Return [X, Y] of the center of cell containing provided text 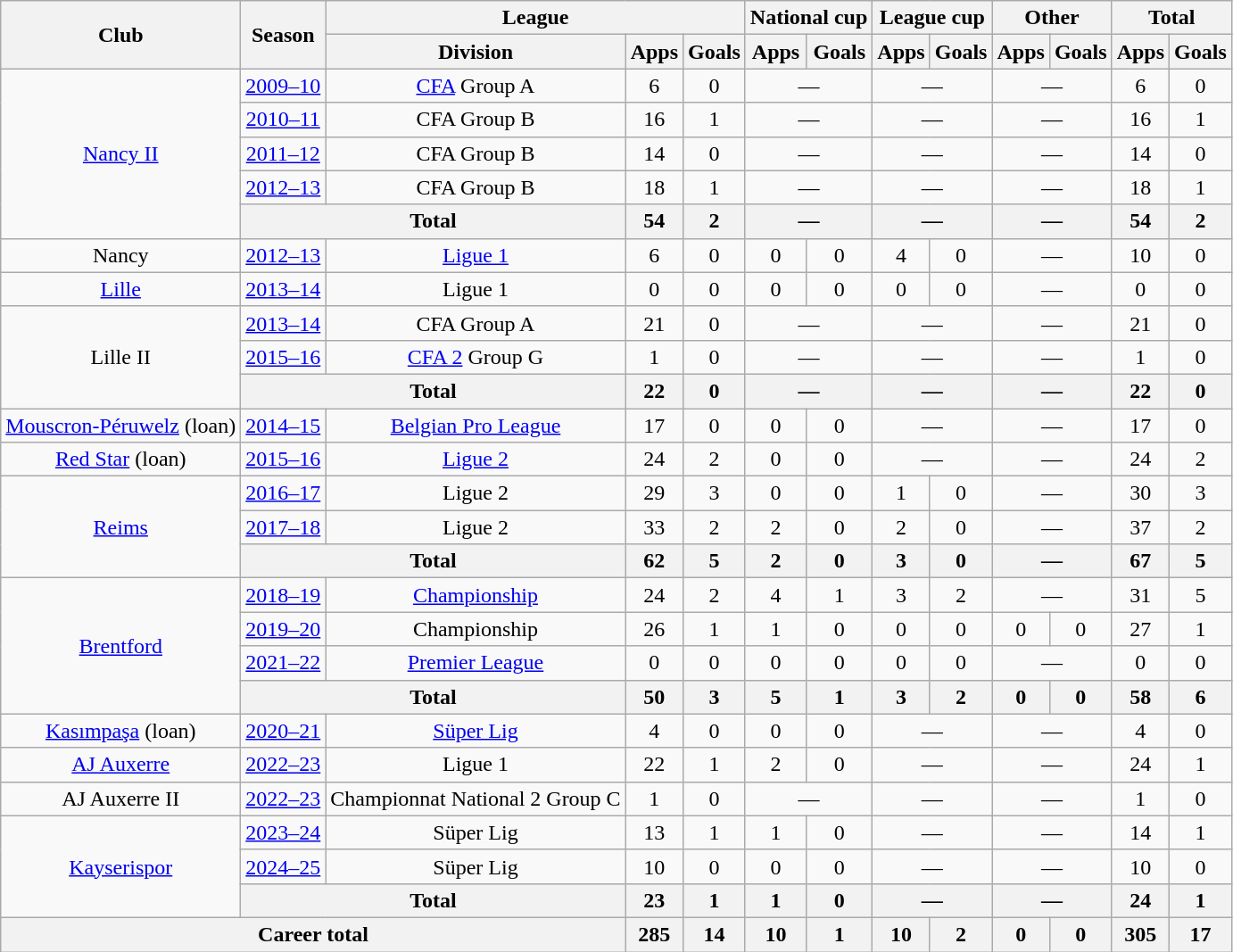
2017–18 [284, 527]
50 [654, 697]
27 [1140, 629]
Premier League [476, 663]
Other [1052, 18]
26 [654, 629]
League [535, 18]
Kayserispor [121, 866]
2019–20 [284, 629]
Season [284, 35]
30 [1140, 493]
Division [476, 52]
2021–22 [284, 663]
Kasımpaşa (loan) [121, 731]
Career total [313, 934]
305 [1140, 934]
62 [654, 561]
2014–15 [284, 426]
2018–19 [284, 595]
Nancy II [121, 153]
Lille [121, 289]
Lille II [121, 357]
Championnat National 2 Group C [476, 799]
2020–21 [284, 731]
2023–24 [284, 832]
31 [1140, 595]
National cup [808, 18]
Brentford [121, 646]
Nancy [121, 255]
67 [1140, 561]
29 [654, 493]
33 [654, 527]
2016–17 [284, 493]
CFA 2 Group G [476, 357]
2024–25 [284, 866]
AJ Auxerre [121, 765]
13 [654, 832]
2011–12 [284, 153]
Belgian Pro League [476, 426]
Red Star (loan) [121, 459]
Reims [121, 527]
58 [1140, 697]
Mouscron-Péruwelz (loan) [121, 426]
AJ Auxerre II [121, 799]
285 [654, 934]
23 [654, 900]
2009–10 [284, 86]
League cup [932, 18]
37 [1140, 527]
Club [121, 35]
2010–11 [284, 120]
